Determine the [X, Y] coordinate at the center of the cell enclosing the given text.  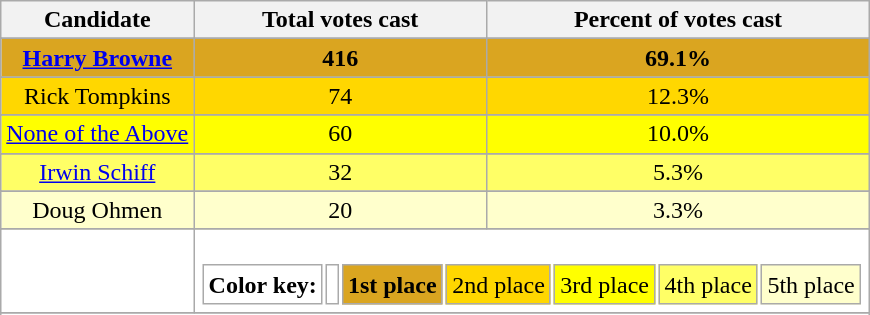
3.3% [678, 210]
69.1% [678, 58]
10.0% [678, 134]
2nd place [498, 285]
Harry Browne [98, 58]
Candidate [98, 20]
4th place [708, 285]
Irwin Schiff [98, 172]
1st place [392, 285]
Doug Ohmen [98, 210]
416 [340, 58]
12.3% [678, 96]
60 [340, 134]
74 [340, 96]
Total votes cast [340, 20]
Color key: [262, 285]
Percent of votes cast [678, 20]
5.3% [678, 172]
Rick Tompkins [98, 96]
5th place [811, 285]
None of the Above [98, 134]
32 [340, 172]
Color key: 1st place 2nd place 3rd place 4th place 5th place [532, 271]
3rd place [604, 285]
20 [340, 210]
